For the text-containing cell, return its midpoint in [X, Y] coordinate format. 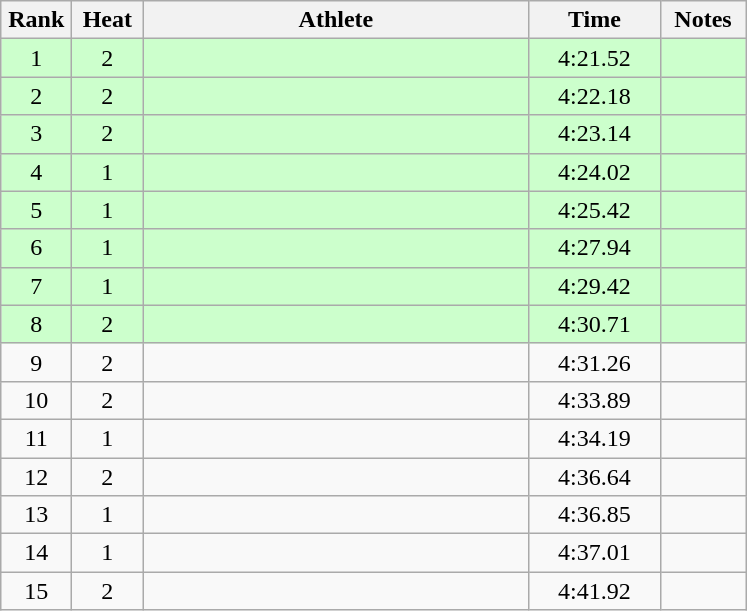
Notes [703, 20]
4:31.26 [594, 362]
4:34.19 [594, 438]
12 [36, 477]
15 [36, 591]
13 [36, 515]
4:25.42 [594, 210]
4:37.01 [594, 553]
4:29.42 [594, 286]
Rank [36, 20]
4 [36, 172]
8 [36, 324]
5 [36, 210]
4:23.14 [594, 134]
4:33.89 [594, 400]
4:36.64 [594, 477]
4:22.18 [594, 96]
Time [594, 20]
11 [36, 438]
4:24.02 [594, 172]
4:27.94 [594, 248]
4:36.85 [594, 515]
6 [36, 248]
4:41.92 [594, 591]
9 [36, 362]
Heat [108, 20]
14 [36, 553]
4:30.71 [594, 324]
Athlete [336, 20]
7 [36, 286]
10 [36, 400]
4:21.52 [594, 58]
3 [36, 134]
